Return (X, Y) of the center of cell containing provided text 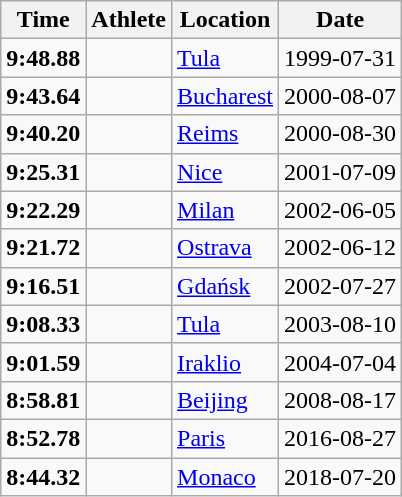
2002-06-05 (340, 210)
9:25.31 (44, 172)
Nice (226, 172)
Beijing (226, 400)
Monaco (226, 477)
9:21.72 (44, 248)
9:43.64 (44, 96)
Bucharest (226, 96)
8:44.32 (44, 477)
2001-07-09 (340, 172)
9:40.20 (44, 134)
2018-07-20 (340, 477)
Location (226, 20)
2004-07-04 (340, 362)
Milan (226, 210)
Time (44, 20)
Paris (226, 438)
Gdańsk (226, 286)
2003-08-10 (340, 324)
9:01.59 (44, 362)
8:58.81 (44, 400)
9:22.29 (44, 210)
Date (340, 20)
9:08.33 (44, 324)
2002-06-12 (340, 248)
8:52.78 (44, 438)
Reims (226, 134)
1999-07-31 (340, 58)
Iraklio (226, 362)
Athlete (129, 20)
2002-07-27 (340, 286)
Ostrava (226, 248)
2000-08-30 (340, 134)
2000-08-07 (340, 96)
2008-08-17 (340, 400)
2016-08-27 (340, 438)
9:48.88 (44, 58)
9:16.51 (44, 286)
